Output the [x, y] coordinate of the center of the cell containing the given text.  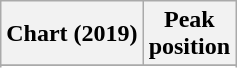
Chart (2019) [72, 34]
Peakposition [189, 34]
